From the cell containing the given text, extract its center point as (X, Y) coordinate. 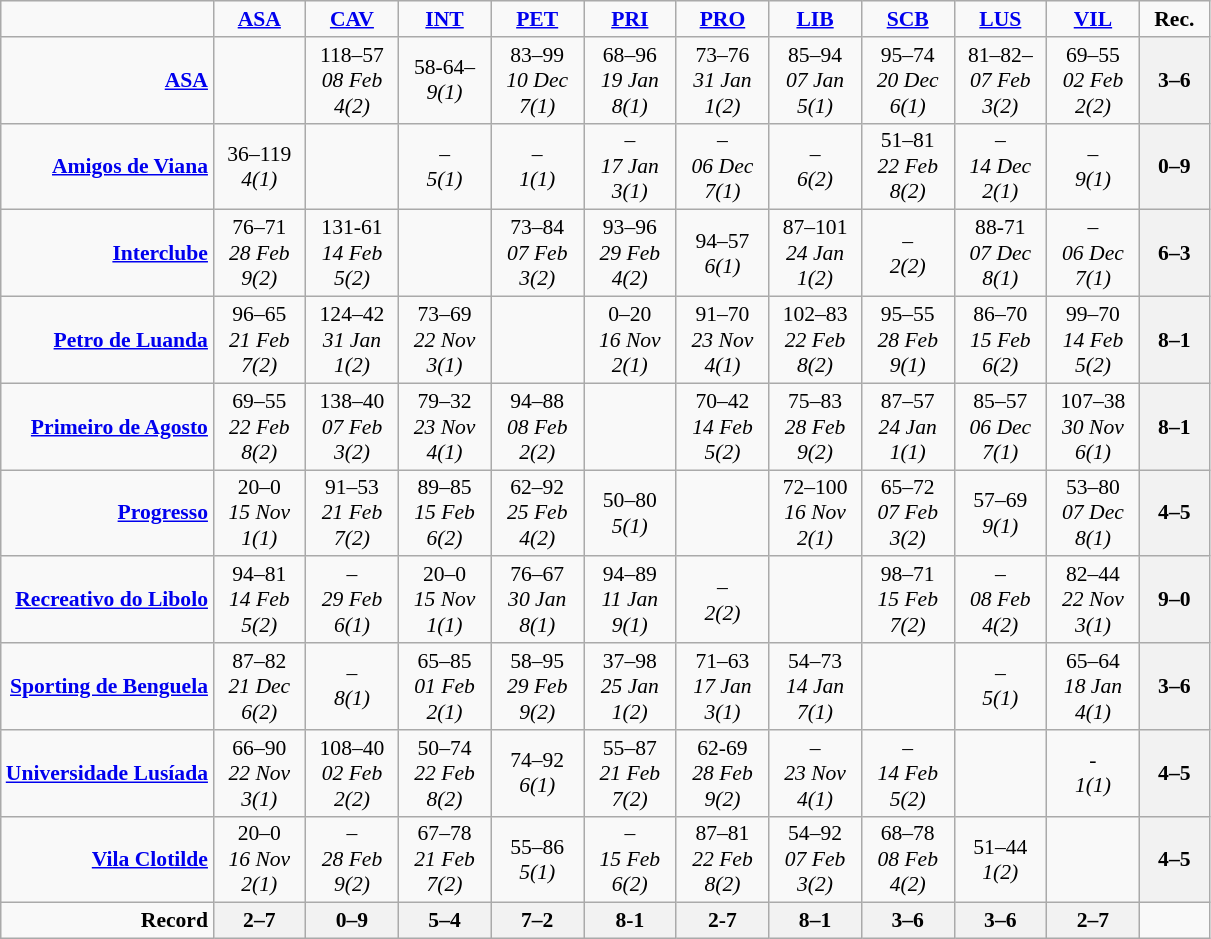
98–7115 Feb 7(2) (908, 600)
72–10016 Nov 2(1) (816, 514)
91–7023 Nov 4(1) (722, 340)
51–8122 Feb 8(2) (908, 166)
87–5724 Jan 1(1) (908, 426)
131-6114 Feb 5(2) (352, 254)
93–9629 Feb 4(2) (630, 254)
–14 Dec 2(1) (1000, 166)
71–6317 Jan 3(1) (722, 686)
58–9529 Feb 9(2) (538, 686)
96–6521 Feb 7(2) (260, 340)
70–4214 Feb 5(2) (722, 426)
75–8328 Feb 9(2) (816, 426)
94–57 6(1) (722, 254)
65–7207 Feb 3(2) (908, 514)
Progresso (107, 514)
62–9225 Feb 4(2) (538, 514)
VIL (1094, 19)
99–7014 Feb 5(2) (1094, 340)
124–4231 Jan 1(2) (352, 340)
57–69 9(1) (1000, 514)
PRI (630, 19)
Rec. (1174, 19)
94–8114 Feb 5(2) (260, 600)
91–5321 Feb 7(2) (352, 514)
88-7107 Dec 8(1) (1000, 254)
Amigos de Viana (107, 166)
69–5502 Feb 2(2) (1094, 80)
51–44 1(2) (1000, 860)
89–8515 Feb 6(2) (444, 514)
81–82–07 Feb 3(2) (1000, 80)
66–9022 Nov 3(1) (260, 774)
–14 Feb 5(2) (908, 774)
36–119 4(1) (260, 166)
55–86 5(1) (538, 860)
94–8911 Jan 9(1) (630, 600)
7–2 (538, 921)
68–9619 Jan 8(1) (630, 80)
95–5528 Feb 9(1) (908, 340)
54–9207 Feb 3(2) (816, 860)
107–3830 Nov 6(1) (1094, 426)
Sporting de Benguela (107, 686)
53–8007 Dec 8(1) (1094, 514)
108–4002 Feb 2(2) (352, 774)
87–10124 Jan 1(2) (816, 254)
74–92 6(1) (538, 774)
79–3223 Nov 4(1) (444, 426)
PRO (722, 19)
SCB (908, 19)
6–3 (1174, 254)
73–6922 Nov 3(1) (444, 340)
65–8501 Feb 2(1) (444, 686)
- 1(1) (1094, 774)
20–016 Nov 2(1) (260, 860)
Recreativo do Libolo (107, 600)
– 6(2) (816, 166)
–17 Jan 3(1) (630, 166)
2-7 (722, 921)
138–4007 Feb 3(2) (352, 426)
76–7128 Feb 9(2) (260, 254)
50–80 5(1) (630, 514)
0–2016 Nov 2(1) (630, 340)
– 8(1) (352, 686)
73–8407 Feb 3(2) (538, 254)
83–9910 Dec 7(1) (538, 80)
68–7808 Feb 4(2) (908, 860)
LIB (816, 19)
5–4 (444, 921)
Universidade Lusíada (107, 774)
Record (107, 921)
CAV (352, 19)
65–6418 Jan 4(1) (1094, 686)
–23 Nov 4(1) (816, 774)
118–5708 Feb 4(2) (352, 80)
–08 Feb 4(2) (1000, 600)
54–7314 Jan 7(1) (816, 686)
9–0 (1174, 600)
73–7631 Jan 1(2) (722, 80)
–29 Feb 6(1) (352, 600)
86–7015 Feb 6(2) (1000, 340)
82–4422 Nov 3(1) (1094, 600)
–15 Feb 6(2) (630, 860)
– 9(1) (1094, 166)
102–8322 Feb 8(2) (816, 340)
Primeiro de Agosto (107, 426)
Petro de Luanda (107, 340)
69–5522 Feb 8(2) (260, 426)
67–7821 Feb 7(2) (444, 860)
95–7420 Dec 6(1) (908, 80)
–28 Feb 9(2) (352, 860)
76–6730 Jan 8(1) (538, 600)
62-6928 Feb 9(2) (722, 774)
58-64– 9(1) (444, 80)
85–9407 Jan 5(1) (816, 80)
– 1(1) (538, 166)
INT (444, 19)
85–5706 Dec 7(1) (1000, 426)
Vila Clotilde (107, 860)
50–7422 Feb 8(2) (444, 774)
8-1 (630, 921)
87–8221 Dec 6(2) (260, 686)
Interclube (107, 254)
PET (538, 19)
55–8721 Feb 7(2) (630, 774)
87–8122 Feb 8(2) (722, 860)
LUS (1000, 19)
37–9825 Jan 1(2) (630, 686)
94–8808 Feb 2(2) (538, 426)
